Scan for the cell matching the given text and deliver its (X, Y) coordinate at center. 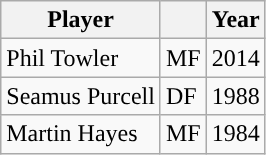
1984 (236, 134)
Martin Hayes (81, 134)
1988 (236, 96)
Player (81, 20)
Seamus Purcell (81, 96)
DF (183, 96)
Phil Towler (81, 58)
2014 (236, 58)
Year (236, 20)
